Return [x, y] of the center of cell containing provided text 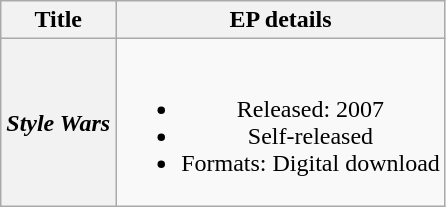
EP details [281, 20]
Style Wars [58, 122]
Released: 2007Self-releasedFormats: Digital download [281, 122]
Title [58, 20]
